Determine the (x, y) coordinate at the center of the cell enclosing the given text.  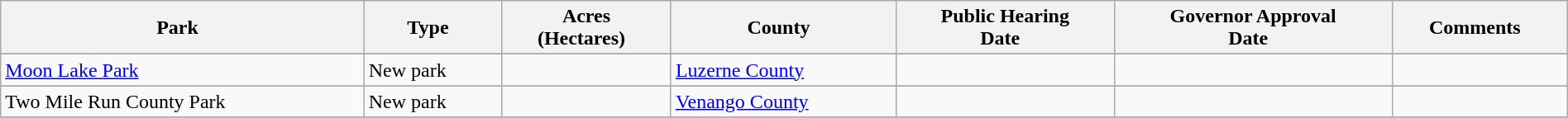
Venango County (783, 101)
Acres (Hectares) (587, 28)
Type (433, 28)
Public Hearing Date (1005, 28)
Luzerne County (783, 70)
Moon Lake Park (182, 70)
Comments (1480, 28)
Two Mile Run County Park (182, 101)
County (783, 28)
Park (182, 28)
Governor Approval Date (1253, 28)
